Provide the (x, y) coordinate of the cell's center where the given text is located.  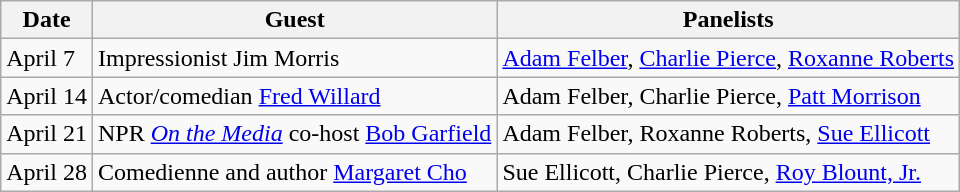
April 21 (47, 134)
April 7 (47, 58)
Date (47, 20)
Comedienne and author Margaret Cho (294, 172)
Adam Felber, Roxanne Roberts, Sue Ellicott (728, 134)
Guest (294, 20)
Sue Ellicott, Charlie Pierce, Roy Blount, Jr. (728, 172)
Adam Felber, Charlie Pierce, Patt Morrison (728, 96)
Impressionist Jim Morris (294, 58)
Panelists (728, 20)
NPR On the Media co-host Bob Garfield (294, 134)
April 28 (47, 172)
Adam Felber, Charlie Pierce, Roxanne Roberts (728, 58)
Actor/comedian Fred Willard (294, 96)
April 14 (47, 96)
